Locate the cell with the specified text and output its (x, y) center coordinate. 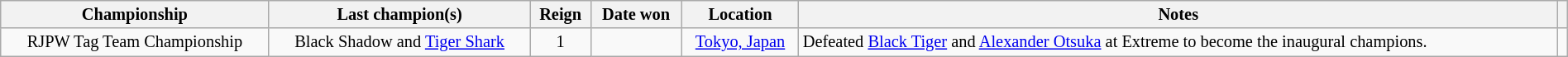
Notes (1178, 14)
Last champion(s) (399, 14)
Tokyo, Japan (740, 42)
Championship (135, 14)
Reign (561, 14)
Black Shadow and Tiger Shark (399, 42)
Defeated Black Tiger and Alexander Otsuka at Extreme to become the inaugural champions. (1178, 42)
Location (740, 14)
Date won (636, 14)
1 (561, 42)
RJPW Tag Team Championship (135, 42)
